Identify which cell holds the provided text, then report its (X, Y) central coordinate. 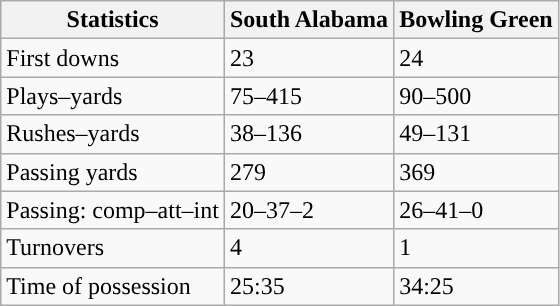
23 (308, 58)
Statistics (113, 20)
26–41–0 (476, 210)
First downs (113, 58)
25:35 (308, 286)
Passing yards (113, 172)
38–136 (308, 134)
Rushes–yards (113, 134)
Bowling Green (476, 20)
Passing: comp–att–int (113, 210)
90–500 (476, 96)
279 (308, 172)
34:25 (476, 286)
49–131 (476, 134)
Turnovers (113, 248)
Plays–yards (113, 96)
South Alabama (308, 20)
20–37–2 (308, 210)
1 (476, 248)
369 (476, 172)
24 (476, 58)
4 (308, 248)
Time of possession (113, 286)
75–415 (308, 96)
